Extract the [x, y] coordinate from the center of the cell holding the provided text.  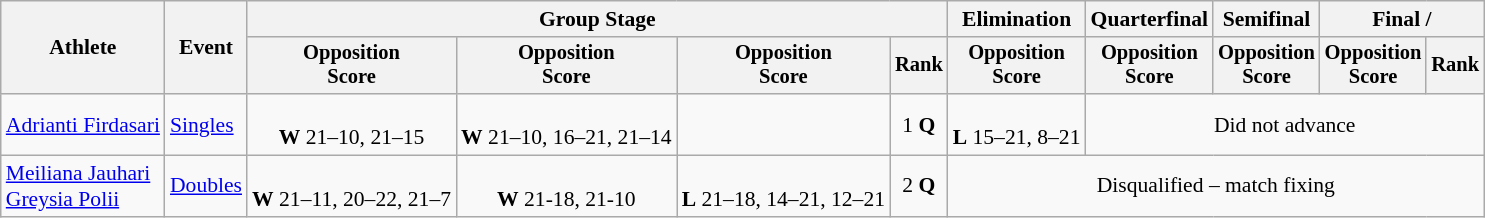
Athlete [83, 48]
W 21-18, 21-10 [566, 186]
Semifinal [1266, 19]
Disqualified – match fixing [1216, 186]
1 Q [919, 124]
W 21–11, 20–22, 21–7 [352, 186]
Group Stage [598, 19]
W 21–10, 21–15 [352, 124]
Final / [1402, 19]
Did not advance [1285, 124]
Elimination [1017, 19]
2 Q [919, 186]
L 15–21, 8–21 [1017, 124]
Doubles [206, 186]
Meiliana JauhariGreysia Polii [83, 186]
Adrianti Firdasari [83, 124]
Event [206, 48]
W 21–10, 16–21, 21–14 [566, 124]
Quarterfinal [1150, 19]
Singles [206, 124]
L 21–18, 14–21, 12–21 [784, 186]
